Determine the [X, Y] coordinate at the center of the cell enclosing the given text.  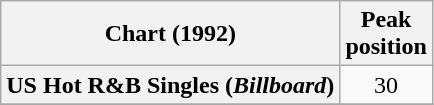
US Hot R&B Singles (Billboard) [170, 85]
Chart (1992) [170, 34]
Peakposition [386, 34]
30 [386, 85]
